Find where the given text appears and provide that cell's center as [X, Y] coordinate. 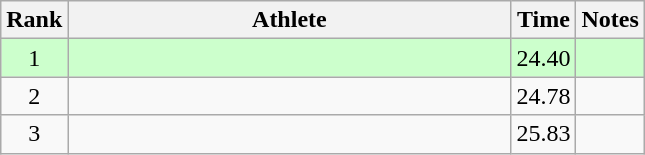
Rank [34, 20]
24.40 [544, 58]
2 [34, 96]
1 [34, 58]
24.78 [544, 96]
Notes [610, 20]
3 [34, 134]
25.83 [544, 134]
Time [544, 20]
Athlete [290, 20]
